Provide the [X, Y] coordinate of the cell's center where the given text is located.  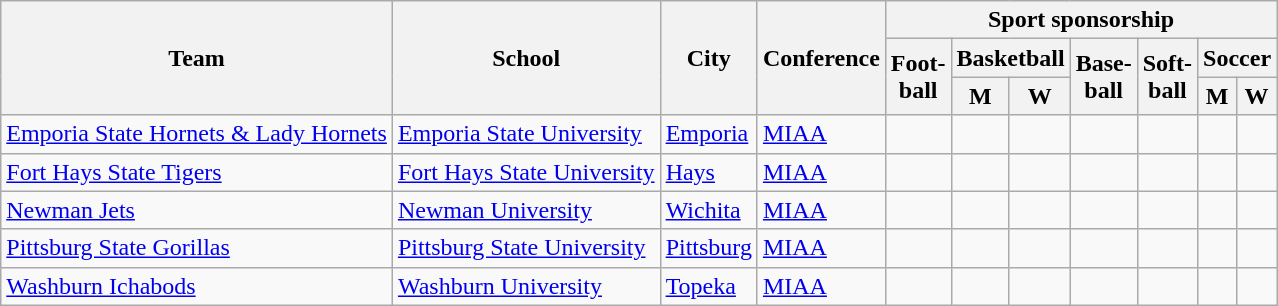
Newman Jets [197, 210]
Soccer [1238, 58]
Washburn Ichabods [197, 286]
Foot-ball [918, 77]
Topeka [708, 286]
Sport sponsorship [1080, 20]
City [708, 58]
Conference [821, 58]
Team [197, 58]
Basketball [1010, 58]
Pittsburg [708, 248]
Pittsburg State Gorillas [197, 248]
Hays [708, 172]
Emporia State Hornets & Lady Hornets [197, 134]
Base-ball [1104, 77]
Wichita [708, 210]
Pittsburg State University [526, 248]
Fort Hays State Tigers [197, 172]
Emporia [708, 134]
School [526, 58]
Washburn University [526, 286]
Emporia State University [526, 134]
Newman University [526, 210]
Fort Hays State University [526, 172]
Soft-ball [1167, 77]
